Detect which cell encompasses the target text, then output its [x, y] center coordinate. 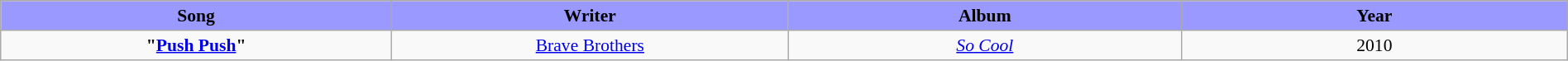
Brave Brothers [590, 45]
"Push Push" [197, 45]
So Cool [984, 45]
Song [197, 16]
Writer [590, 16]
Album [984, 16]
Year [1374, 16]
2010 [1374, 45]
